Return the [x, y] coordinate for the center point of the cell that contains the specified text.  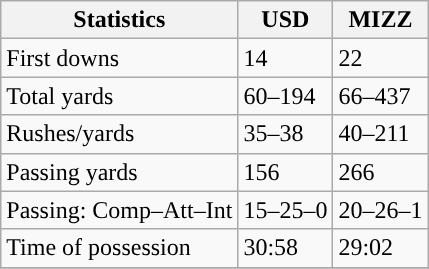
14 [286, 58]
MIZZ [380, 20]
40–211 [380, 134]
15–25–0 [286, 210]
USD [286, 20]
Time of possession [120, 248]
156 [286, 172]
60–194 [286, 96]
266 [380, 172]
Total yards [120, 96]
Rushes/yards [120, 134]
20–26–1 [380, 210]
Statistics [120, 20]
66–437 [380, 96]
35–38 [286, 134]
30:58 [286, 248]
Passing yards [120, 172]
First downs [120, 58]
22 [380, 58]
29:02 [380, 248]
Passing: Comp–Att–Int [120, 210]
